Extract the (x, y) coordinate from the center of the cell holding the provided text.  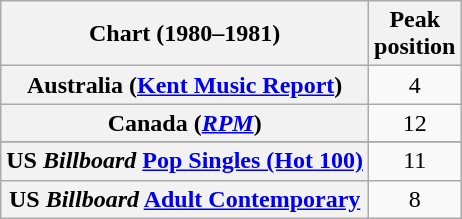
12 (415, 123)
8 (415, 199)
Peakposition (415, 34)
Chart (1980–1981) (185, 34)
4 (415, 85)
Canada (RPM) (185, 123)
Australia (Kent Music Report) (185, 85)
US Billboard Pop Singles (Hot 100) (185, 161)
US Billboard Adult Contemporary (185, 199)
11 (415, 161)
